Scan for the cell matching the given text and deliver its [X, Y] coordinate at center. 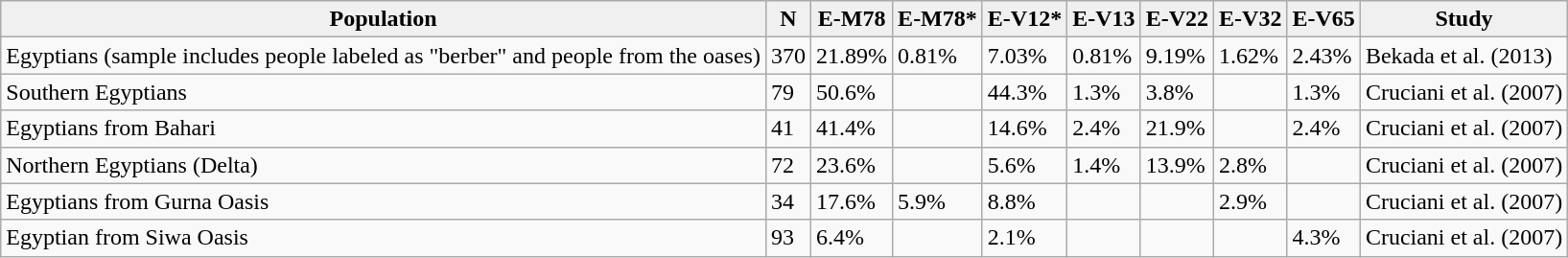
4.3% [1323, 238]
E-V12* [1024, 19]
2.1% [1024, 238]
34 [788, 201]
Southern Egyptians [384, 92]
E-M78* [938, 19]
21.89% [852, 56]
1.62% [1251, 56]
23.6% [852, 165]
Egyptians from Gurna Oasis [384, 201]
79 [788, 92]
13.9% [1177, 165]
93 [788, 238]
Population [384, 19]
Egyptians from Bahari [384, 129]
17.6% [852, 201]
44.3% [1024, 92]
41.4% [852, 129]
5.6% [1024, 165]
E-V65 [1323, 19]
Egyptian from Siwa Oasis [384, 238]
5.9% [938, 201]
6.4% [852, 238]
14.6% [1024, 129]
E-M78 [852, 19]
2.8% [1251, 165]
E-V13 [1104, 19]
2.9% [1251, 201]
3.8% [1177, 92]
370 [788, 56]
E-V22 [1177, 19]
41 [788, 129]
72 [788, 165]
E-V32 [1251, 19]
Bekada et al. (2013) [1463, 56]
N [788, 19]
Study [1463, 19]
7.03% [1024, 56]
Egyptians (sample includes people labeled as "berber" and people from the oases) [384, 56]
50.6% [852, 92]
8.8% [1024, 201]
2.43% [1323, 56]
9.19% [1177, 56]
21.9% [1177, 129]
Northern Egyptians (Delta) [384, 165]
1.4% [1104, 165]
